Pinpoint the cell where the given text exists, returning its (x, y) midpoint coordinate. 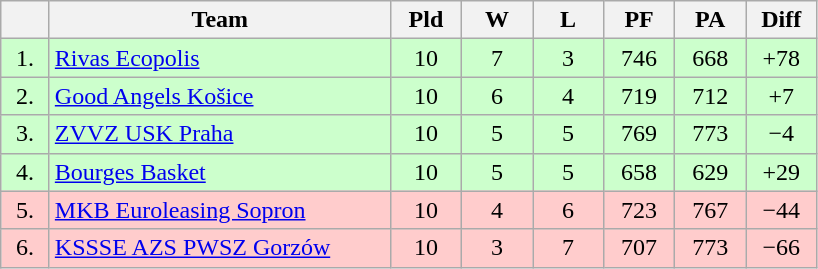
PF (640, 20)
746 (640, 58)
2. (26, 96)
1. (26, 58)
Team (220, 20)
712 (710, 96)
668 (710, 58)
Rivas Ecopolis (220, 58)
Pld (426, 20)
ZVVZ USK Praha (220, 134)
KSSSE AZS PWSZ Gorzów (220, 248)
5. (26, 210)
707 (640, 248)
3. (26, 134)
4. (26, 172)
767 (710, 210)
719 (640, 96)
Good Angels Košice (220, 96)
L (568, 20)
769 (640, 134)
+78 (782, 58)
6. (26, 248)
Diff (782, 20)
723 (640, 210)
PA (710, 20)
W (496, 20)
Bourges Basket (220, 172)
629 (710, 172)
+29 (782, 172)
+7 (782, 96)
658 (640, 172)
−66 (782, 248)
−4 (782, 134)
−44 (782, 210)
MKB Euroleasing Sopron (220, 210)
